Return [X, Y] of the center of cell containing provided text 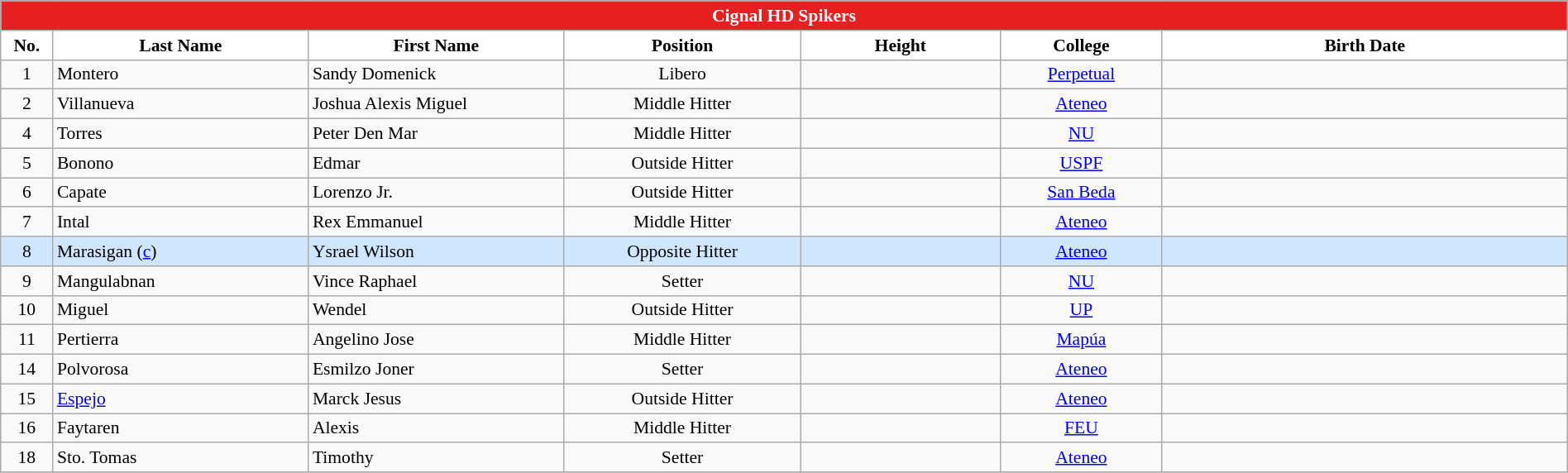
Torres [180, 134]
Timothy [437, 458]
16 [26, 428]
Bonono [180, 163]
Villanueva [180, 104]
6 [26, 193]
San Beda [1081, 193]
Capate [180, 193]
Edmar [437, 163]
Vince Raphael [437, 281]
Angelino Jose [437, 340]
Wendel [437, 310]
4 [26, 134]
Sandy Domenick [437, 74]
Libero [682, 74]
Marasigan (c) [180, 251]
Perpetual [1081, 74]
USPF [1081, 163]
UP [1081, 310]
Miguel [180, 310]
Pertierra [180, 340]
2 [26, 104]
Last Name [180, 45]
1 [26, 74]
9 [26, 281]
5 [26, 163]
Peter Den Mar [437, 134]
First Name [437, 45]
11 [26, 340]
Cignal HD Spikers [784, 16]
Opposite Hitter [682, 251]
Intal [180, 222]
Polvorosa [180, 370]
10 [26, 310]
Position [682, 45]
Esmilzo Joner [437, 370]
Sto. Tomas [180, 458]
Birth Date [1365, 45]
Height [900, 45]
Lorenzo Jr. [437, 193]
14 [26, 370]
8 [26, 251]
FEU [1081, 428]
Ysrael Wilson [437, 251]
Marck Jesus [437, 399]
College [1081, 45]
Mangulabnan [180, 281]
Montero [180, 74]
15 [26, 399]
Mapúa [1081, 340]
Joshua Alexis Miguel [437, 104]
18 [26, 458]
7 [26, 222]
No. [26, 45]
Faytaren [180, 428]
Rex Emmanuel [437, 222]
Espejo [180, 399]
Alexis [437, 428]
